Output the (x, y) coordinate of the center of the cell containing the given text.  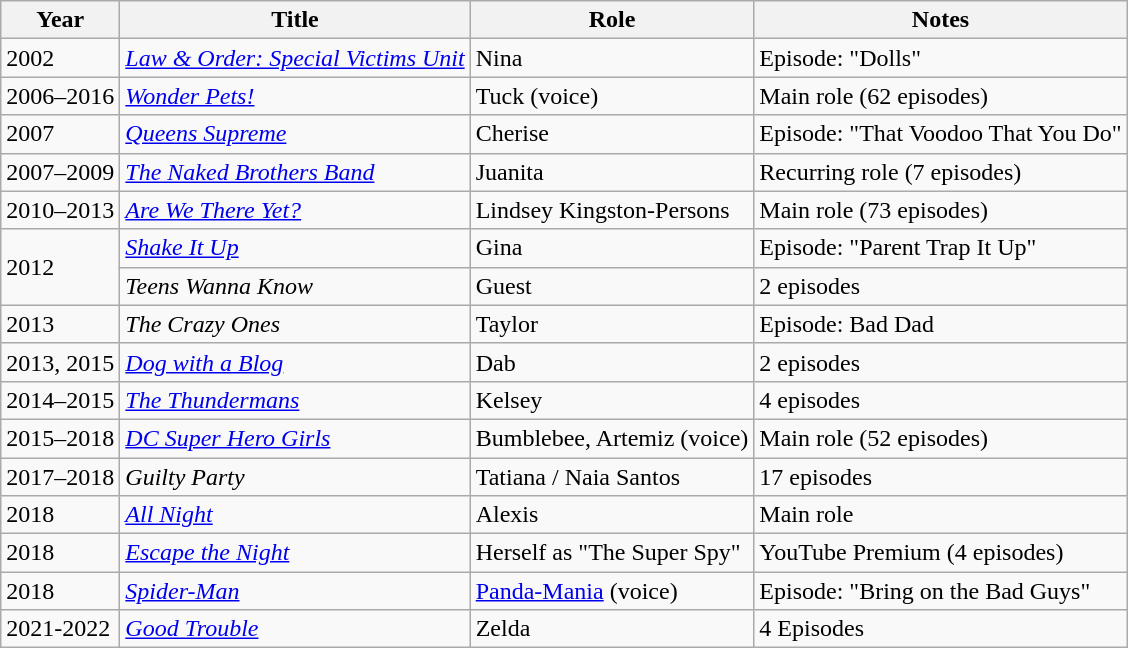
17 episodes (940, 477)
Recurring role (7 episodes) (940, 172)
2010–2013 (60, 210)
Episode: "Bring on the Bad Guys" (940, 591)
Panda-Mania (voice) (612, 591)
Alexis (612, 515)
Title (295, 20)
2012 (60, 267)
Cherise (612, 134)
Bumblebee, Artemiz (voice) (612, 438)
Teens Wanna Know (295, 286)
2014–2015 (60, 400)
Are We There Yet? (295, 210)
Main role (62 episodes) (940, 96)
Role (612, 20)
2021-2022 (60, 629)
Year (60, 20)
Gina (612, 248)
Episode: Bad Dad (940, 324)
Tuck (voice) (612, 96)
Episode: "Dolls" (940, 58)
Kelsey (612, 400)
Escape the Night (295, 553)
Main role (73 episodes) (940, 210)
Episode: "Parent Trap It Up" (940, 248)
Juanita (612, 172)
Dog with a Blog (295, 362)
YouTube Premium (4 episodes) (940, 553)
2017–2018 (60, 477)
All Night (295, 515)
2006–2016 (60, 96)
2013 (60, 324)
The Crazy Ones (295, 324)
Dab (612, 362)
The Naked Brothers Band (295, 172)
Guilty Party (295, 477)
Guest (612, 286)
Queens Supreme (295, 134)
The Thundermans (295, 400)
Wonder Pets! (295, 96)
2015–2018 (60, 438)
Main role (940, 515)
Spider-Man (295, 591)
Notes (940, 20)
Law & Order: Special Victims Unit (295, 58)
Shake It Up (295, 248)
Main role (52 episodes) (940, 438)
Nina (612, 58)
DC Super Hero Girls (295, 438)
4 episodes (940, 400)
Zelda (612, 629)
Good Trouble (295, 629)
Episode: "That Voodoo That You Do" (940, 134)
Lindsey Kingston-Persons (612, 210)
2002 (60, 58)
2007 (60, 134)
Herself as "The Super Spy" (612, 553)
4 Episodes (940, 629)
Tatiana / Naia Santos (612, 477)
Taylor (612, 324)
2007–2009 (60, 172)
2013, 2015 (60, 362)
